Search for the cell housing the specified text and yield its [X, Y] center coordinate. 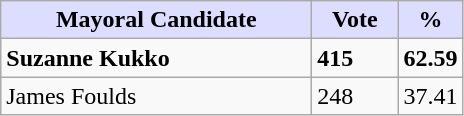
248 [355, 96]
37.41 [430, 96]
Mayoral Candidate [156, 20]
Vote [355, 20]
415 [355, 58]
James Foulds [156, 96]
Suzanne Kukko [156, 58]
62.59 [430, 58]
% [430, 20]
